Determine the [x, y] coordinate at the center of the cell enclosing the given text.  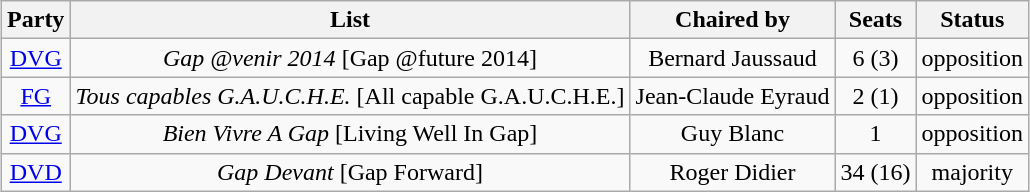
Gap Devant [Gap Forward] [350, 172]
2 (1) [876, 96]
FG [36, 96]
Party [36, 20]
Tous capables G.A.U.C.H.E. [All capable G.A.U.C.H.E.] [350, 96]
Status [972, 20]
DVD [36, 172]
Bien Vivre A Gap [Living Well In Gap] [350, 134]
Chaired by [732, 20]
List [350, 20]
majority [972, 172]
Bernard Jaussaud [732, 58]
Gap @venir 2014 [Gap @future 2014] [350, 58]
Guy Blanc [732, 134]
34 (16) [876, 172]
6 (3) [876, 58]
1 [876, 134]
Seats [876, 20]
Roger Didier [732, 172]
Jean-Claude Eyraud [732, 96]
